Return [X, Y] of the center of cell containing provided text 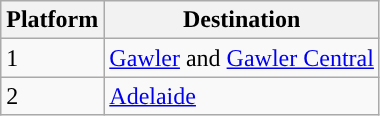
2 [52, 96]
Destination [242, 20]
Adelaide [242, 96]
Gawler and Gawler Central [242, 58]
1 [52, 58]
Platform [52, 20]
